From the cell containing the given text, extract its center point as [x, y] coordinate. 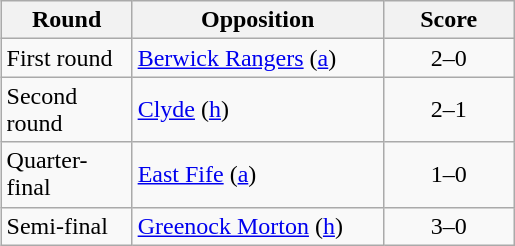
Score [448, 20]
3–0 [448, 226]
First round [66, 58]
2–1 [448, 110]
2–0 [448, 58]
Semi-final [66, 226]
Opposition [258, 20]
Greenock Morton (h) [258, 226]
Clyde (h) [258, 110]
Berwick Rangers (a) [258, 58]
East Fife (a) [258, 174]
Round [66, 20]
Second round [66, 110]
1–0 [448, 174]
Quarter-final [66, 174]
